Determine the (x, y) coordinate at the center of the cell enclosing the given text.  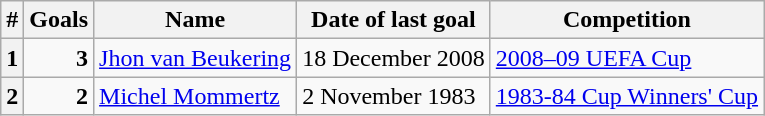
1983-84 Cup Winners' Cup (626, 96)
Date of last goal (394, 20)
# (12, 20)
3 (59, 58)
2008–09 UEFA Cup (626, 58)
2 November 1983 (394, 96)
Michel Mommertz (196, 96)
1 (12, 58)
Goals (59, 20)
18 December 2008 (394, 58)
Name (196, 20)
Jhon van Beukering (196, 58)
Competition (626, 20)
